Return (x, y) of the center of cell containing provided text 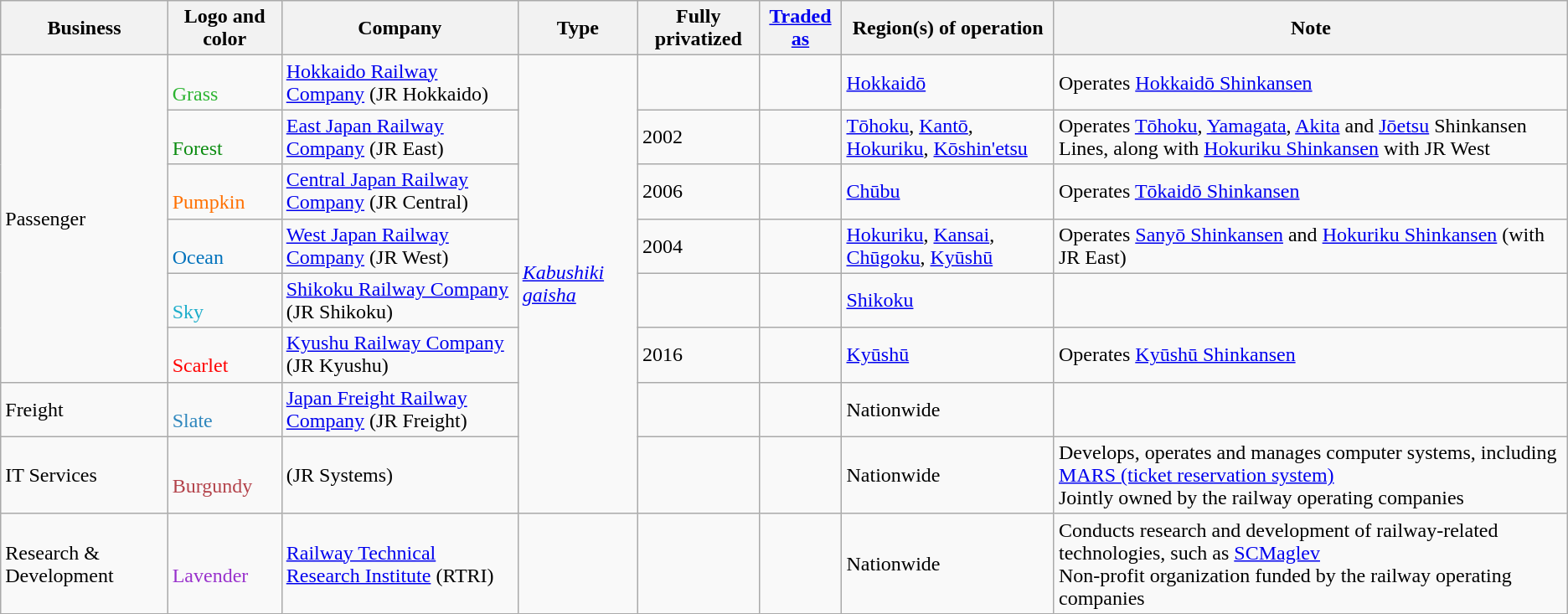
Passenger (84, 219)
Freight (84, 409)
Logo and color (224, 28)
IT Services (84, 475)
Chūbu (948, 191)
Traded as (801, 28)
Operates Tōkaidō Shinkansen (1310, 191)
Hokuriku, Kansai, Chūgoku, Kyūshū (948, 246)
Note (1310, 28)
2002 (699, 137)
Ocean (224, 246)
2016 (699, 355)
Kabushiki gaisha (578, 285)
Shikoku (948, 300)
Railway Technical Research Institute (RTRI) (400, 563)
Kyūshū (948, 355)
Business (84, 28)
Conducts research and development of railway-related technologies, such as SCMaglevNon-profit organization funded by the railway operating companies (1310, 563)
Grass (224, 82)
Scarlet (224, 355)
Pumpkin (224, 191)
Operates Tōhoku, Yamagata, Akita and Jōetsu Shinkansen Lines, along with Hokuriku Shinkansen with JR West (1310, 137)
Forest (224, 137)
Fully privatized (699, 28)
West Japan Railway Company (JR West) (400, 246)
Central Japan Railway Company (JR Central) (400, 191)
Hokkaido Railway Company (JR Hokkaido) (400, 82)
Tōhoku, Kantō, Hokuriku, Kōshin'etsu (948, 137)
Lavender (224, 563)
Kyushu Railway Company (JR Kyushu) (400, 355)
2004 (699, 246)
Type (578, 28)
Slate (224, 409)
Burgundy (224, 475)
Company (400, 28)
Japan Freight Railway Company (JR Freight) (400, 409)
Operates Hokkaidō Shinkansen (1310, 82)
Shikoku Railway Company (JR Shikoku) (400, 300)
(JR Systems) (400, 475)
Operates Sanyō Shinkansen and Hokuriku Shinkansen (with JR East) (1310, 246)
2006 (699, 191)
East Japan Railway Company (JR East) (400, 137)
Research & Development (84, 563)
Sky (224, 300)
Develops, operates and manages computer systems, including MARS (ticket reservation system)Jointly owned by the railway operating companies (1310, 475)
Region(s) of operation (948, 28)
Hokkaidō (948, 82)
Operates Kyūshū Shinkansen (1310, 355)
